Locate the cell with the specified text and output its (x, y) center coordinate. 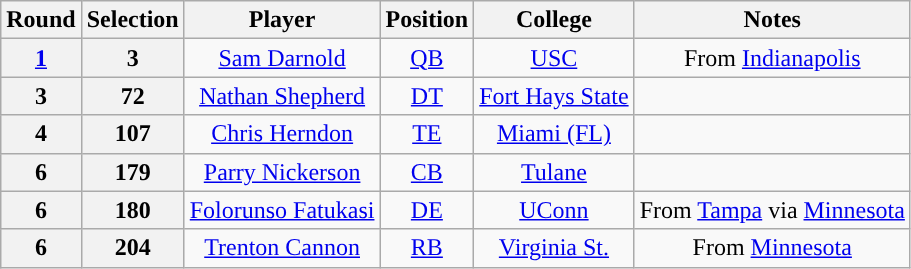
From Indianapolis (772, 58)
Chris Herndon (282, 134)
Player (282, 20)
204 (132, 248)
UConn (554, 210)
Round (41, 20)
USC (554, 58)
Miami (FL) (554, 134)
Sam Darnold (282, 58)
Folorunso Fatukasi (282, 210)
TE (427, 134)
Selection (132, 20)
From Tampa via Minnesota (772, 210)
107 (132, 134)
72 (132, 96)
Virginia St. (554, 248)
180 (132, 210)
CB (427, 172)
Tulane (554, 172)
College (554, 20)
179 (132, 172)
1 (41, 58)
Trenton Cannon (282, 248)
Nathan Shepherd (282, 96)
QB (427, 58)
DE (427, 210)
From Minnesota (772, 248)
Notes (772, 20)
4 (41, 134)
Position (427, 20)
Parry Nickerson (282, 172)
Fort Hays State (554, 96)
RB (427, 248)
DT (427, 96)
